Find where the given text appears and provide that cell's center as [X, Y] coordinate. 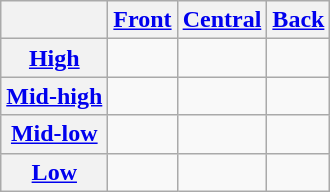
Back [298, 20]
Low [54, 172]
Mid-low [54, 134]
Mid-high [54, 96]
Central [222, 20]
High [54, 58]
Front [142, 20]
